Capture the cell that displays the provided text and extract its [x, y] central coordinate. 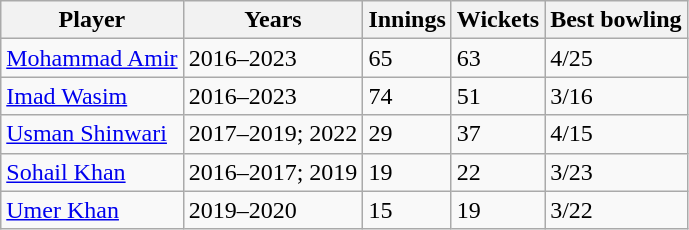
2019–2020 [273, 210]
3/22 [616, 210]
Innings [407, 20]
63 [498, 58]
37 [498, 134]
Player [92, 20]
Imad Wasim [92, 96]
Umer Khan [92, 210]
2017–2019; 2022 [273, 134]
Best bowling [616, 20]
3/16 [616, 96]
22 [498, 172]
2016–2017; 2019 [273, 172]
15 [407, 210]
4/15 [616, 134]
Wickets [498, 20]
29 [407, 134]
65 [407, 58]
Mohammad Amir [92, 58]
4/25 [616, 58]
Years [273, 20]
Usman Shinwari [92, 134]
3/23 [616, 172]
51 [498, 96]
Sohail Khan [92, 172]
74 [407, 96]
